Locate the cell with the specified text and output its [x, y] center coordinate. 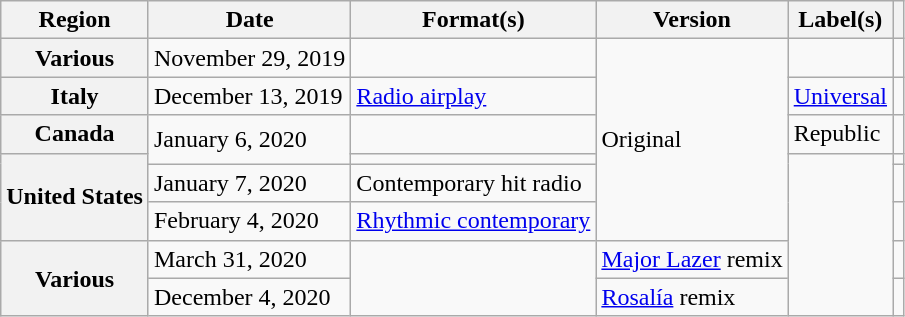
Universal [840, 96]
November 29, 2019 [249, 58]
December 13, 2019 [249, 96]
Label(s) [840, 20]
Canada [75, 134]
Region [75, 20]
January 6, 2020 [249, 140]
Date [249, 20]
Version [692, 20]
Format(s) [474, 20]
Republic [840, 134]
January 7, 2020 [249, 183]
February 4, 2020 [249, 221]
Contemporary hit radio [474, 183]
United States [75, 196]
December 4, 2020 [249, 297]
Major Lazer remix [692, 259]
Rosalía remix [692, 297]
March 31, 2020 [249, 259]
Italy [75, 96]
Original [692, 140]
Radio airplay [474, 96]
Rhythmic contemporary [474, 221]
